Detect which cell encompasses the target text, then output its (x, y) center coordinate. 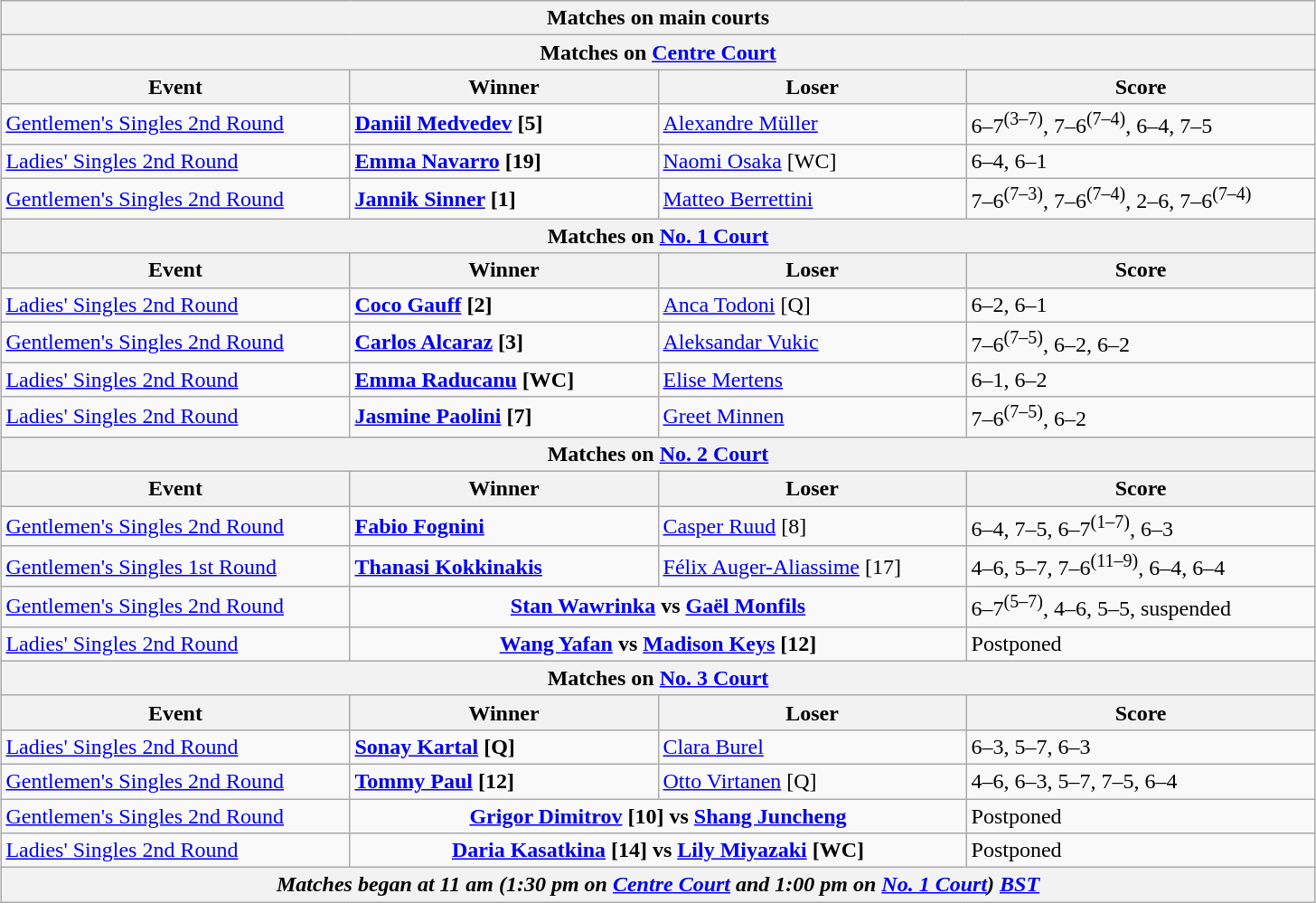
Clara Burel (812, 747)
Matches on No. 1 Court (658, 236)
Thanasi Kokkinakis (504, 566)
Otto Virtanen [Q] (812, 782)
Casper Ruud [8] (812, 526)
7–6(7–3), 7–6(7–4), 2–6, 7–6(7–4) (1141, 199)
Anca Todoni [Q] (812, 305)
Matches began at 11 am (1:30 pm on Centre Court and 1:00 pm on No. 1 Court) BST (658, 885)
Daria Kasatkina [14] vs Lily Miyazaki [WC] (658, 851)
Emma Raducanu [WC] (504, 380)
Fabio Fognini (504, 526)
7–6(7–5), 6–2 (1141, 418)
Greet Minnen (812, 418)
6–4, 7–5, 6–7(1–7), 6–3 (1141, 526)
Wang Yafan vs Madison Keys [12] (658, 644)
Sonay Kartal [Q] (504, 747)
6–7(3–7), 7–6(7–4), 6–4, 7–5 (1141, 125)
Daniil Medvedev [5] (504, 125)
Matches on Centre Court (658, 52)
Jasmine Paolini [7] (504, 418)
Alexandre Müller (812, 125)
Matches on No. 3 Court (658, 678)
Matches on No. 2 Court (658, 454)
Elise Mertens (812, 380)
Aleksandar Vukic (812, 342)
Coco Gauff [2] (504, 305)
4–6, 6–3, 5–7, 7–5, 6–4 (1141, 782)
Matteo Berrettini (812, 199)
7–6(7–5), 6–2, 6–2 (1141, 342)
Tommy Paul [12] (504, 782)
4–6, 5–7, 7–6(11–9), 6–4, 6–4 (1141, 566)
Stan Wawrinka vs Gaël Monfils (658, 607)
6–1, 6–2 (1141, 380)
Naomi Osaka [WC] (812, 161)
6–3, 5–7, 6–3 (1141, 747)
Carlos Alcaraz [3] (504, 342)
Grigor Dimitrov [10] vs Shang Juncheng (658, 816)
Gentlemen's Singles 1st Round (175, 566)
6–7(5–7), 4–6, 5–5, suspended (1141, 607)
Matches on main courts (658, 18)
6–2, 6–1 (1141, 305)
Emma Navarro [19] (504, 161)
Félix Auger-Aliassime [17] (812, 566)
6–4, 6–1 (1141, 161)
Jannik Sinner [1] (504, 199)
